Locate the cell with the specified text and output its (x, y) center coordinate. 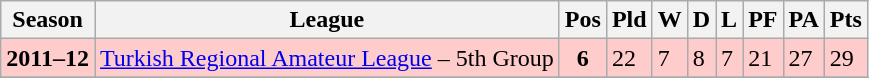
6 (582, 58)
29 (846, 58)
Pld (629, 20)
Pts (846, 20)
Pos (582, 20)
Turkish Regional Amateur League – 5th Group (326, 58)
2011–12 (48, 58)
W (670, 20)
L (730, 20)
Season (48, 20)
27 (804, 58)
22 (629, 58)
League (326, 20)
8 (701, 58)
D (701, 20)
21 (763, 58)
PF (763, 20)
PA (804, 20)
